Locate the cell with the specified text and output its (x, y) center coordinate. 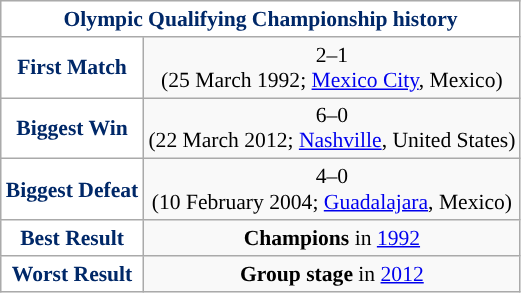
Group stage in 2012 (332, 274)
2–1 (25 March 1992; Mexico City, Mexico) (332, 68)
Worst Result (72, 274)
Biggest Defeat (72, 190)
Biggest Win (72, 128)
Olympic Qualifying Championship history (261, 19)
4–0 (10 February 2004; Guadalajara, Mexico) (332, 190)
Best Result (72, 238)
6–0 (22 March 2012; Nashville, United States) (332, 128)
Champions in 1992 (332, 238)
First Match (72, 68)
